Return the [x, y] coordinate for the center point of the cell that contains the specified text.  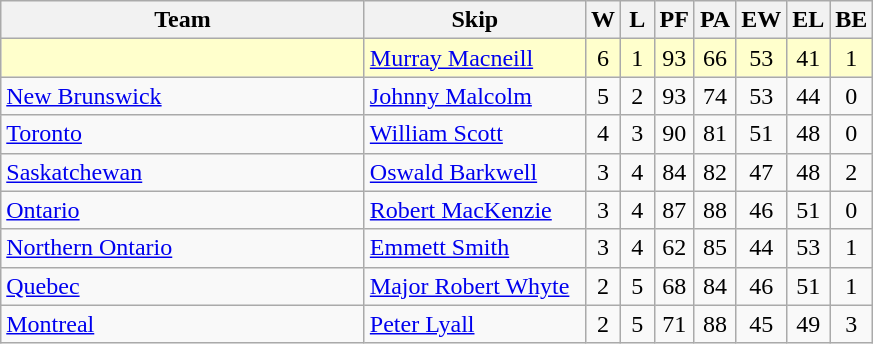
New Brunswick [183, 96]
Northern Ontario [183, 248]
81 [714, 134]
62 [674, 248]
45 [762, 324]
Major Robert Whyte [474, 286]
Oswald Barkwell [474, 172]
PA [714, 20]
6 [602, 58]
L [637, 20]
Ontario [183, 210]
BE [852, 20]
EW [762, 20]
Quebec [183, 286]
71 [674, 324]
47 [762, 172]
82 [714, 172]
Saskatchewan [183, 172]
Toronto [183, 134]
Johnny Malcolm [474, 96]
EL [808, 20]
Skip [474, 20]
Murray Macneill [474, 58]
Montreal [183, 324]
49 [808, 324]
Emmett Smith [474, 248]
Team [183, 20]
66 [714, 58]
W [602, 20]
85 [714, 248]
90 [674, 134]
41 [808, 58]
William Scott [474, 134]
Robert MacKenzie [474, 210]
74 [714, 96]
68 [674, 286]
87 [674, 210]
PF [674, 20]
Peter Lyall [474, 324]
